Determine the (x, y) coordinate at the center of the cell enclosing the given text.  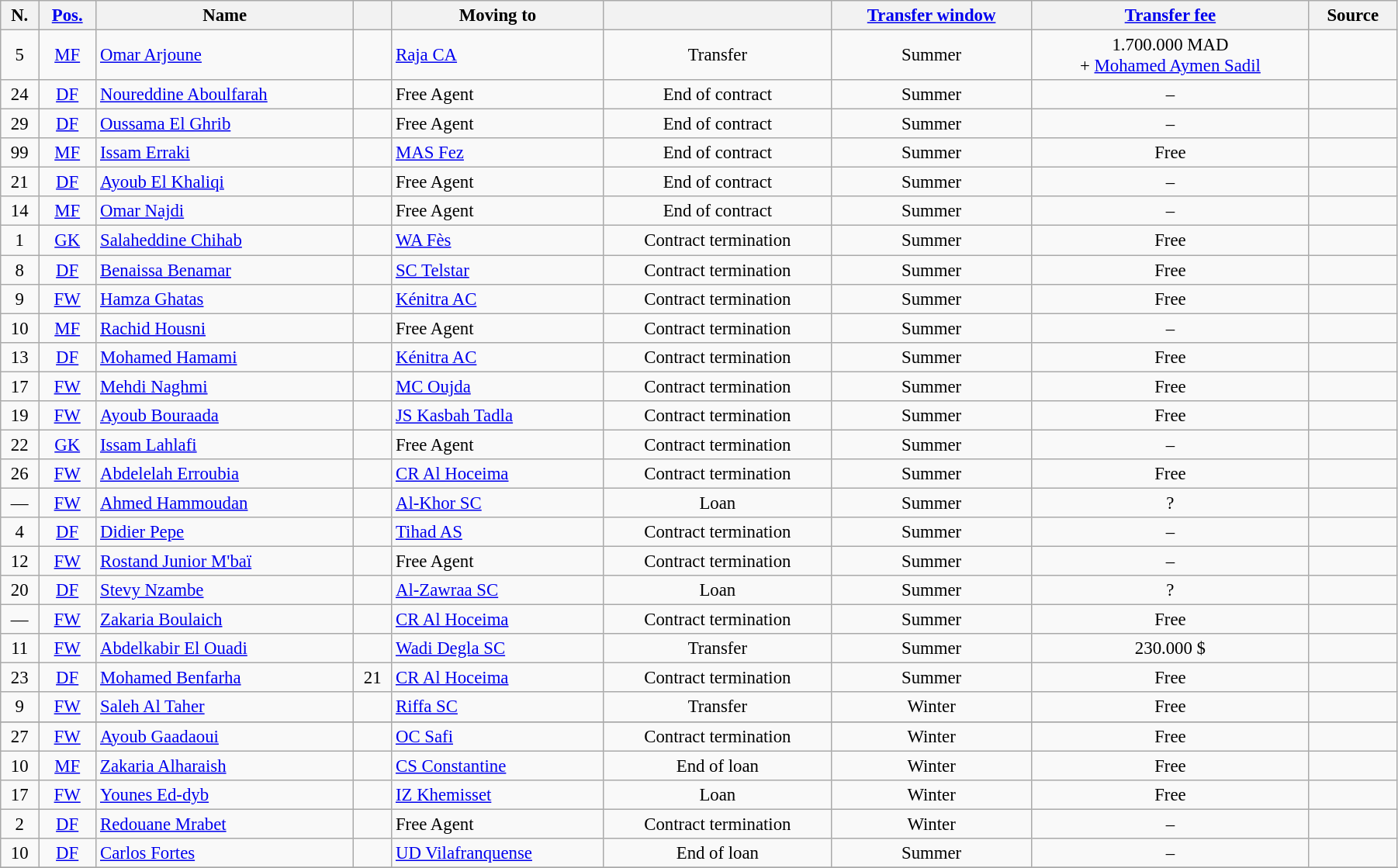
27 (20, 736)
Zakaria Alharaish (225, 766)
Omar Arjoune (225, 56)
Rachid Housni (225, 328)
Source (1353, 16)
19 (20, 416)
JS Kasbah Tadla (498, 416)
Ayoub El Khaliqi (225, 182)
Issam Lahlafi (225, 444)
Ahmed Hammoudan (225, 503)
Zakaria Boulaich (225, 620)
29 (20, 124)
Name (225, 16)
4 (20, 532)
Abdelelah Erroubia (225, 474)
22 (20, 444)
Hamza Ghatas (225, 299)
Tihad AS (498, 532)
230.000 $ (1170, 648)
Younes Ed-dyb (225, 794)
Noureddine Aboulfarah (225, 95)
Salaheddine Chihab (225, 240)
Mohamed Benfarha (225, 678)
Pos. (67, 16)
8 (20, 270)
WA Fès (498, 240)
Issam Erraki (225, 153)
24 (20, 95)
UD Vilafranquense (498, 853)
Al-Zawraa SC (498, 590)
20 (20, 590)
Moving to (498, 16)
Omar Najdi (225, 212)
CS Constantine (498, 766)
Al-Khor SC (498, 503)
N. (20, 16)
Mohamed Hamami (225, 357)
Oussama El Ghrib (225, 124)
Transfer fee (1170, 16)
11 (20, 648)
1 (20, 240)
Riffa SC (498, 707)
Mehdi Naghmi (225, 386)
Abdelkabir El Ouadi (225, 648)
Redouane Mrabet (225, 824)
OC Safi (498, 736)
1.700.000 MAD + Mohamed Aymen Sadil (1170, 56)
Transfer window (931, 16)
Ayoub Bouraada (225, 416)
12 (20, 562)
14 (20, 212)
26 (20, 474)
5 (20, 56)
Saleh Al Taher (225, 707)
MAS Fez (498, 153)
23 (20, 678)
Raja CA (498, 56)
Carlos Fortes (225, 853)
99 (20, 153)
IZ Khemisset (498, 794)
MC Oujda (498, 386)
2 (20, 824)
Benaissa Benamar (225, 270)
Stevy Nzambe (225, 590)
Rostand Junior M'baï (225, 562)
Wadi Degla SC (498, 648)
SC Telstar (498, 270)
Didier Pepe (225, 532)
13 (20, 357)
Ayoub Gaadaoui (225, 736)
